Detect which cell encompasses the target text, then output its [X, Y] center coordinate. 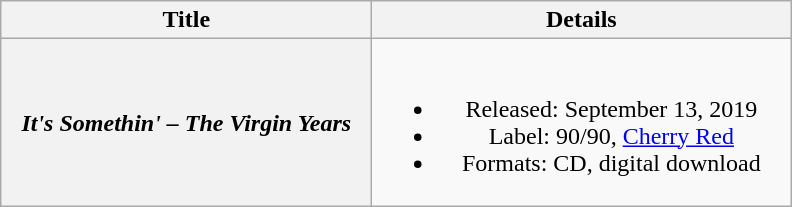
It's Somethin' – The Virgin Years [186, 122]
Details [582, 20]
Title [186, 20]
Released: September 13, 2019Label: 90/90, Cherry RedFormats: CD, digital download [582, 122]
